Locate the cell with the specified text and output its [x, y] center coordinate. 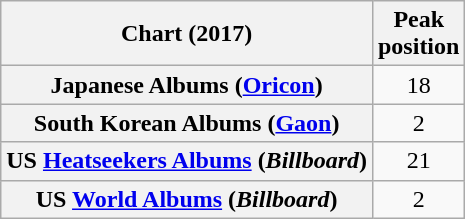
18 [418, 85]
Chart (2017) [187, 34]
Japanese Albums (Oricon) [187, 85]
South Korean Albums (Gaon) [187, 123]
Peakposition [418, 34]
US World Albums (Billboard) [187, 199]
21 [418, 161]
US Heatseekers Albums (Billboard) [187, 161]
